Provide the (X, Y) coordinate of the cell's center where the given text is located.  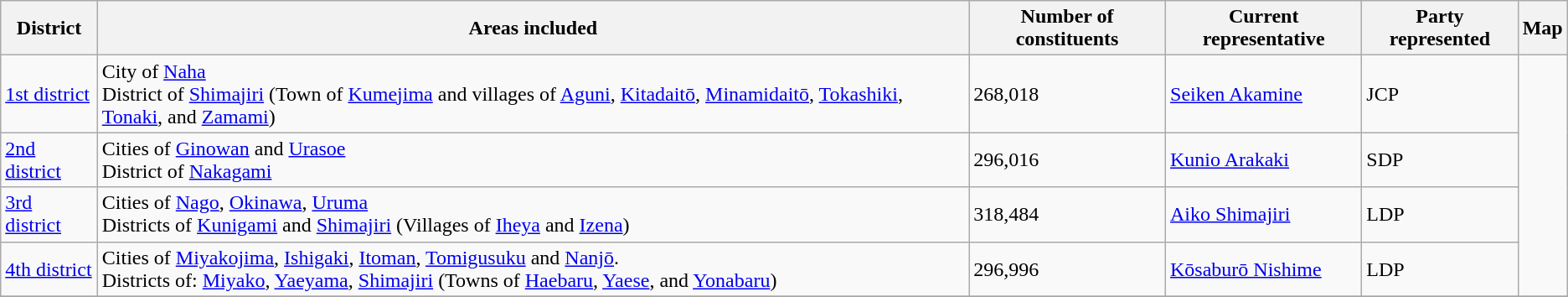
SDP (1440, 159)
Number of constituents (1067, 29)
1st district (49, 94)
Map (1543, 29)
Cities of Nago, Okinawa, UrumaDistricts of Kunigami and Shimajiri (Villages of Iheya and Izena) (533, 215)
JCP (1440, 94)
Kōsaburō Nishime (1264, 268)
268,018 (1067, 94)
318,484 (1067, 215)
Current representative (1264, 29)
296,016 (1067, 159)
Cities of Ginowan and UrasoeDistrict of Nakagami (533, 159)
Kunio Arakaki (1264, 159)
Aiko Shimajiri (1264, 215)
4th district (49, 268)
Seiken Akamine (1264, 94)
City of NahaDistrict of Shimajiri (Town of Kumejima and villages of Aguni, Kitadaitō, Minamidaitō, Tokashiki, Tonaki, and Zamami) (533, 94)
2nd district (49, 159)
3rd district (49, 215)
Areas included (533, 29)
Cities of Miyakojima, Ishigaki, Itoman, Tomigusuku and Nanjō.Districts of: Miyako, Yaeyama, Shimajiri (Towns of Haebaru, Yaese, and Yonabaru) (533, 268)
296,996 (1067, 268)
District (49, 29)
Party represented (1440, 29)
